Identify which cell holds the provided text, then report its (X, Y) central coordinate. 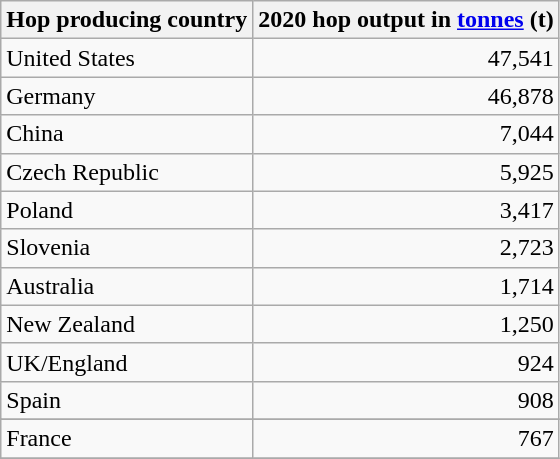
46,878 (406, 96)
5,925 (406, 172)
Germany (127, 96)
2020 hop output in tonnes (t) (406, 20)
Slovenia (127, 248)
Australia (127, 286)
United States (127, 58)
3,417 (406, 210)
Spain (127, 400)
1,714 (406, 286)
767 (406, 438)
2,723 (406, 248)
47,541 (406, 58)
Poland (127, 210)
France (127, 438)
7,044 (406, 134)
Hop producing country (127, 20)
Czech Republic (127, 172)
908 (406, 400)
924 (406, 362)
China (127, 134)
UK/England (127, 362)
1,250 (406, 324)
New Zealand (127, 324)
